Determine the [x, y] coordinate at the center of the cell enclosing the given text.  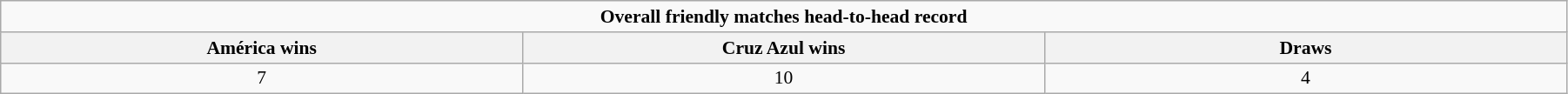
Draws [1306, 48]
7 [262, 78]
Overall friendly matches head-to-head record [784, 17]
10 [784, 78]
América wins [262, 48]
4 [1306, 78]
Cruz Azul wins [784, 48]
